Identify which cell holds the provided text, then report its (X, Y) central coordinate. 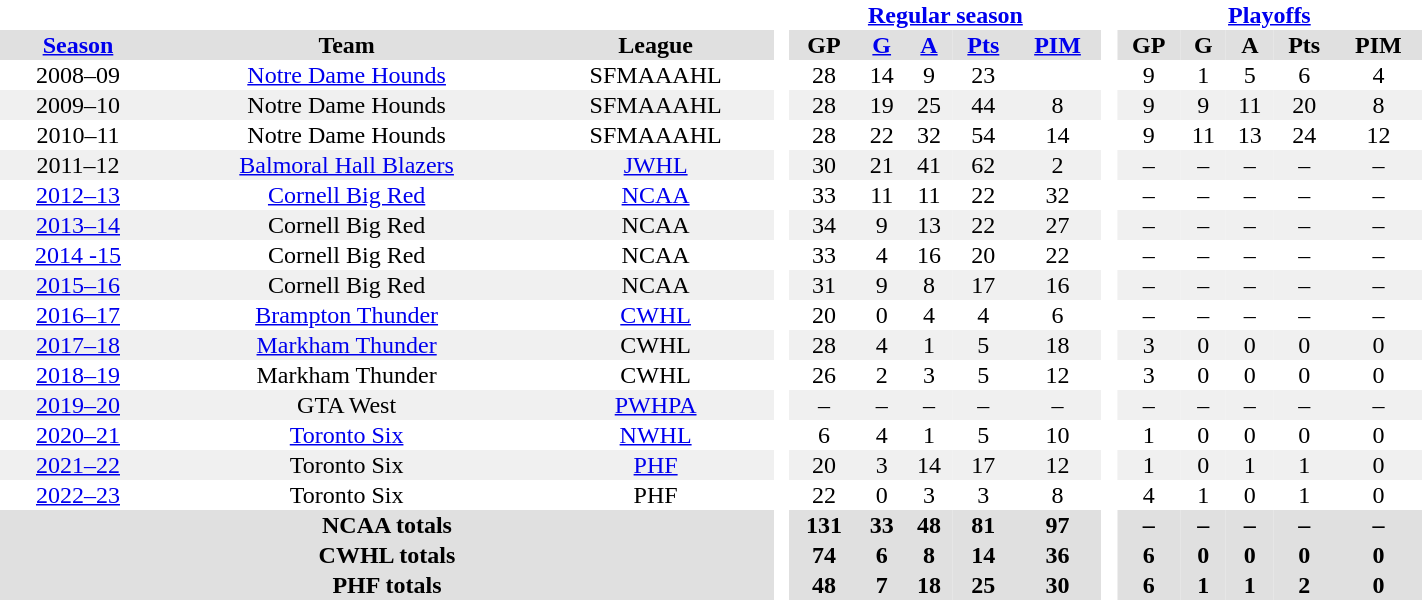
2019–20 (78, 405)
PWHPA (656, 405)
2020–21 (78, 435)
7 (882, 585)
2017–18 (78, 345)
62 (984, 165)
97 (1058, 525)
PHF totals (387, 585)
36 (1058, 555)
2018–19 (78, 375)
131 (824, 525)
44 (984, 105)
NWHL (656, 435)
81 (984, 525)
23 (984, 75)
2012–13 (78, 195)
31 (824, 285)
JWHL (656, 165)
2022–23 (78, 495)
74 (824, 555)
26 (824, 375)
Balmoral Hall Blazers (346, 165)
10 (1058, 435)
Brampton Thunder (346, 315)
GTA West (346, 405)
41 (928, 165)
21 (882, 165)
54 (984, 135)
2008–09 (78, 75)
CWHL totals (387, 555)
2015–16 (78, 285)
19 (882, 105)
Season (78, 45)
27 (1058, 225)
2021–22 (78, 465)
Regular season (946, 15)
2016–17 (78, 315)
2011–12 (78, 165)
NCAA totals (387, 525)
34 (824, 225)
Playoffs (1270, 15)
24 (1304, 135)
2013–14 (78, 225)
League (656, 45)
Team (346, 45)
2014 -15 (78, 255)
2009–10 (78, 105)
2010–11 (78, 135)
